For the text-containing cell, return its midpoint in [X, Y] coordinate format. 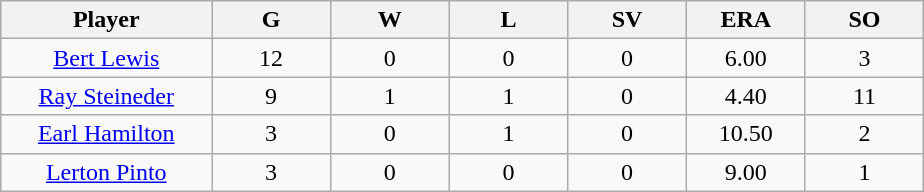
10.50 [746, 134]
ERA [746, 20]
Earl Hamilton [106, 134]
SO [864, 20]
G [272, 20]
11 [864, 96]
SV [628, 20]
9.00 [746, 172]
9 [272, 96]
L [508, 20]
4.40 [746, 96]
Lerton Pinto [106, 172]
W [390, 20]
Ray Steineder [106, 96]
12 [272, 58]
2 [864, 134]
Player [106, 20]
Bert Lewis [106, 58]
6.00 [746, 58]
